Detect which cell encompasses the target text, then output its [x, y] center coordinate. 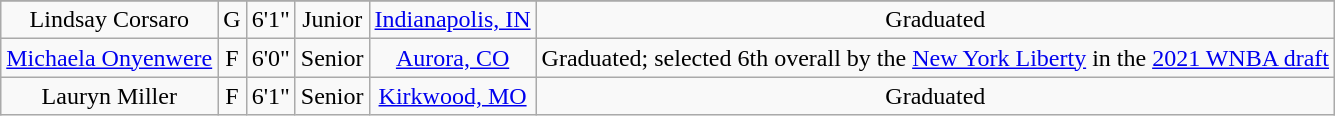
Indianapolis, IN [452, 20]
Lauryn Miller [110, 96]
Junior [332, 20]
Kirkwood, MO [452, 96]
6'0" [270, 58]
G [232, 20]
Michaela Onyenwere [110, 58]
Lindsay Corsaro [110, 20]
Aurora, CO [452, 58]
Graduated; selected 6th overall by the New York Liberty in the 2021 WNBA draft [935, 58]
